From the cell containing the given text, extract its center point as [X, Y] coordinate. 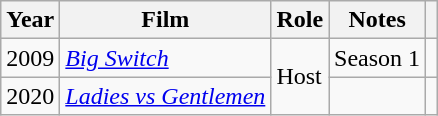
Ladies vs Gentlemen [166, 96]
Year [30, 20]
Big Switch [166, 58]
Role [300, 20]
2020 [30, 96]
Film [166, 20]
Host [300, 77]
2009 [30, 58]
Season 1 [378, 58]
Notes [378, 20]
